Pinpoint the cell where the given text exists, returning its (x, y) midpoint coordinate. 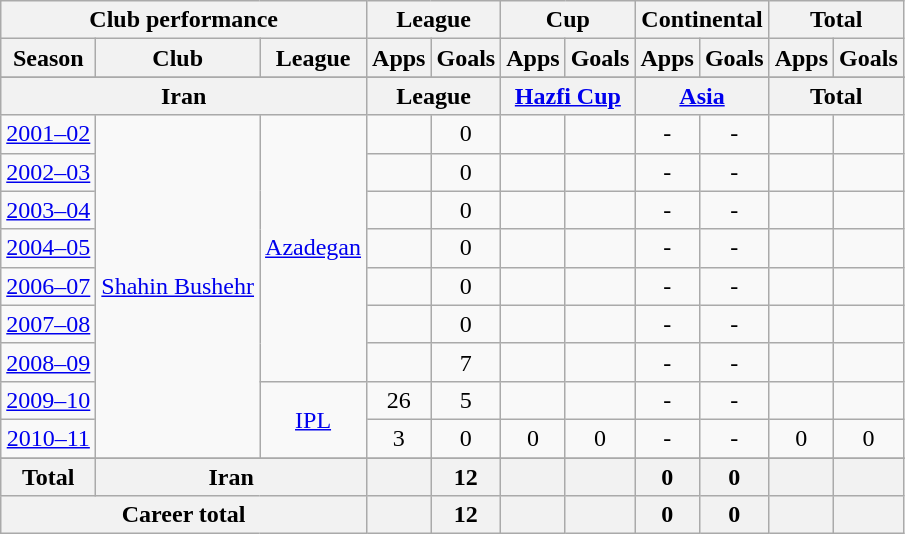
Shahin Bushehr (178, 286)
IPL (314, 419)
Club performance (184, 20)
7 (466, 362)
2004–05 (48, 248)
2009–10 (48, 400)
Club (178, 58)
5 (466, 400)
2002–03 (48, 172)
Cup (568, 20)
2001–02 (48, 134)
2006–07 (48, 286)
Career total (184, 515)
2010–11 (48, 438)
Continental (702, 20)
2003–04 (48, 210)
2007–08 (48, 324)
Azadegan (314, 248)
26 (399, 400)
Asia (702, 96)
Hazfi Cup (568, 96)
2008–09 (48, 362)
3 (399, 438)
Season (48, 58)
